Identify which cell holds the provided text, then report its (X, Y) central coordinate. 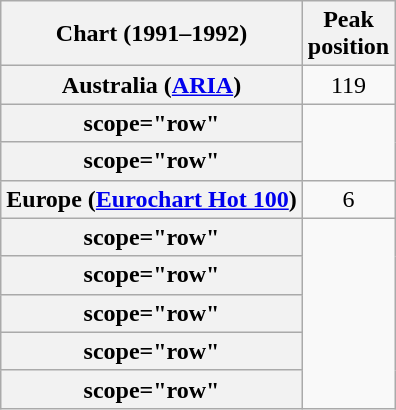
6 (348, 199)
Australia (ARIA) (152, 85)
119 (348, 85)
Europe (Eurochart Hot 100) (152, 199)
Peakposition (348, 34)
Chart (1991–1992) (152, 34)
